Extract the (x, y) coordinate from the center of the cell holding the provided text.  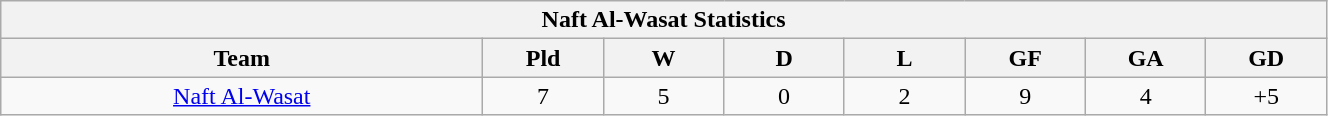
GF (1026, 58)
4 (1146, 96)
Team (242, 58)
0 (784, 96)
GA (1146, 58)
+5 (1266, 96)
9 (1026, 96)
W (664, 58)
7 (544, 96)
GD (1266, 58)
L (904, 58)
5 (664, 96)
D (784, 58)
Naft Al-Wasat Statistics (664, 20)
Naft Al-Wasat (242, 96)
Pld (544, 58)
2 (904, 96)
